Search for the cell housing the specified text and yield its (x, y) center coordinate. 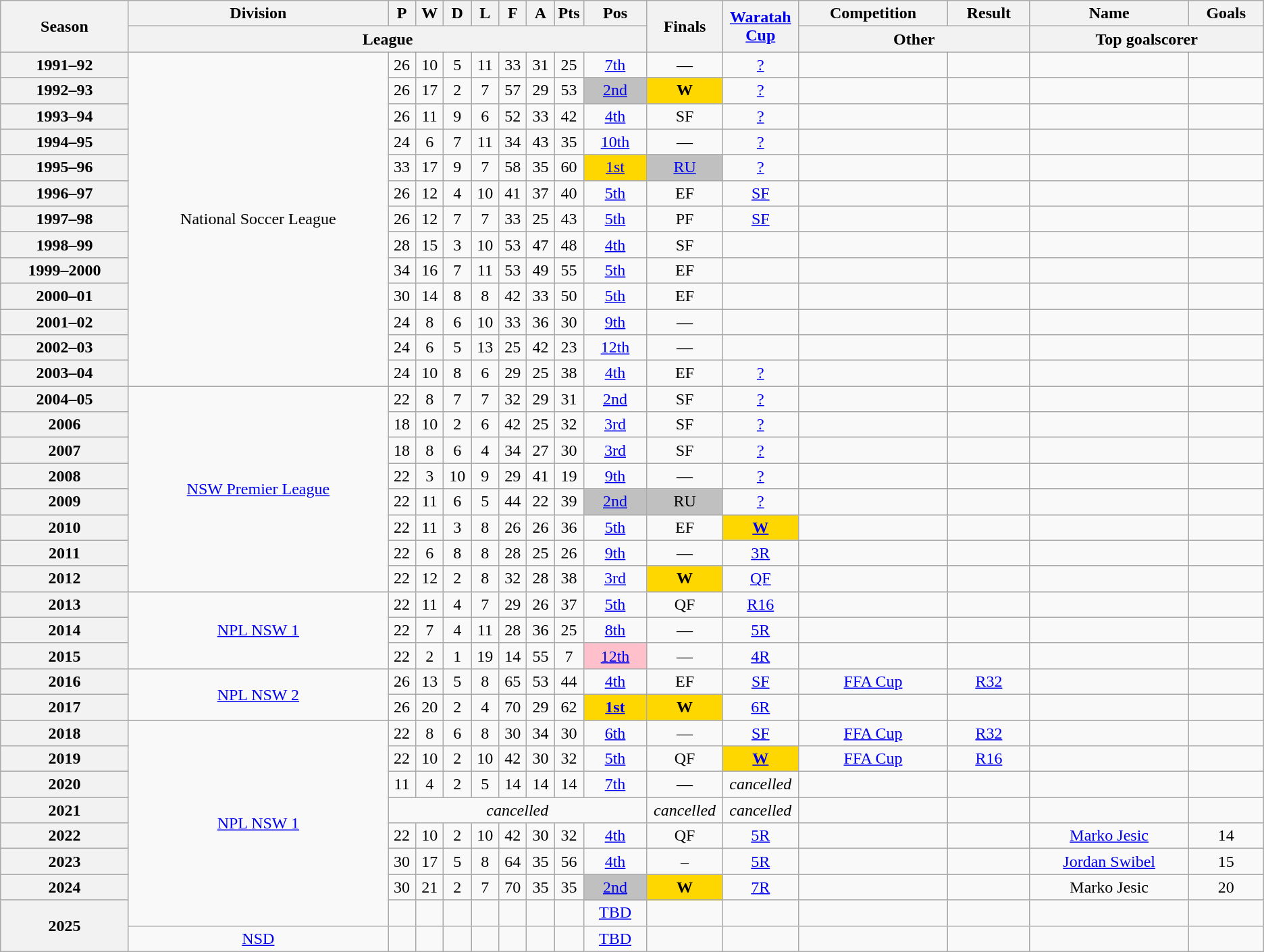
60 (569, 167)
65 (513, 681)
1992–93 (65, 90)
8th (615, 630)
NSD (258, 938)
2000–01 (65, 296)
Result (989, 14)
2024 (65, 887)
D (458, 14)
2023 (65, 862)
62 (569, 707)
52 (513, 116)
23 (569, 348)
2016 (65, 681)
Top goalscorer (1147, 39)
48 (569, 244)
27 (540, 450)
1993–94 (65, 116)
6th (615, 733)
2002–03 (65, 348)
2013 (65, 604)
Waratah Cup (760, 26)
Name (1109, 14)
1995–96 (65, 167)
2008 (65, 476)
2003–04 (65, 373)
6R (760, 707)
2017 (65, 707)
2018 (65, 733)
Finals (685, 26)
2014 (65, 630)
2009 (65, 502)
NPL NSW 2 (258, 694)
56 (569, 862)
2010 (65, 527)
1 (458, 656)
Pos (615, 14)
2022 (65, 836)
10th (615, 142)
2011 (65, 553)
F (513, 14)
Jordan Swibel (1109, 862)
1999–2000 (65, 270)
1994–95 (65, 142)
21 (429, 887)
4R (760, 656)
7R (760, 887)
1991–92 (65, 65)
2015 (65, 656)
2012 (65, 579)
L (485, 14)
2001–02 (65, 322)
58 (513, 167)
2021 (65, 810)
2019 (65, 759)
2007 (65, 450)
39 (569, 502)
2006 (65, 425)
A (540, 14)
1998–99 (65, 244)
Season (65, 26)
1996–97 (65, 193)
57 (513, 90)
PF (685, 219)
Division (258, 14)
Other (914, 39)
40 (569, 193)
P (402, 14)
64 (513, 862)
2025 (65, 926)
2004–05 (65, 399)
1997–98 (65, 219)
50 (569, 296)
Pts (569, 14)
2020 (65, 785)
League (388, 39)
Goals (1226, 14)
47 (540, 244)
– (685, 862)
16 (429, 270)
3R (760, 553)
49 (540, 270)
Competition (872, 14)
National Soccer League (258, 219)
NSW Premier League (258, 489)
